Return the [X, Y] coordinate for the center point of the cell that contains the specified text.  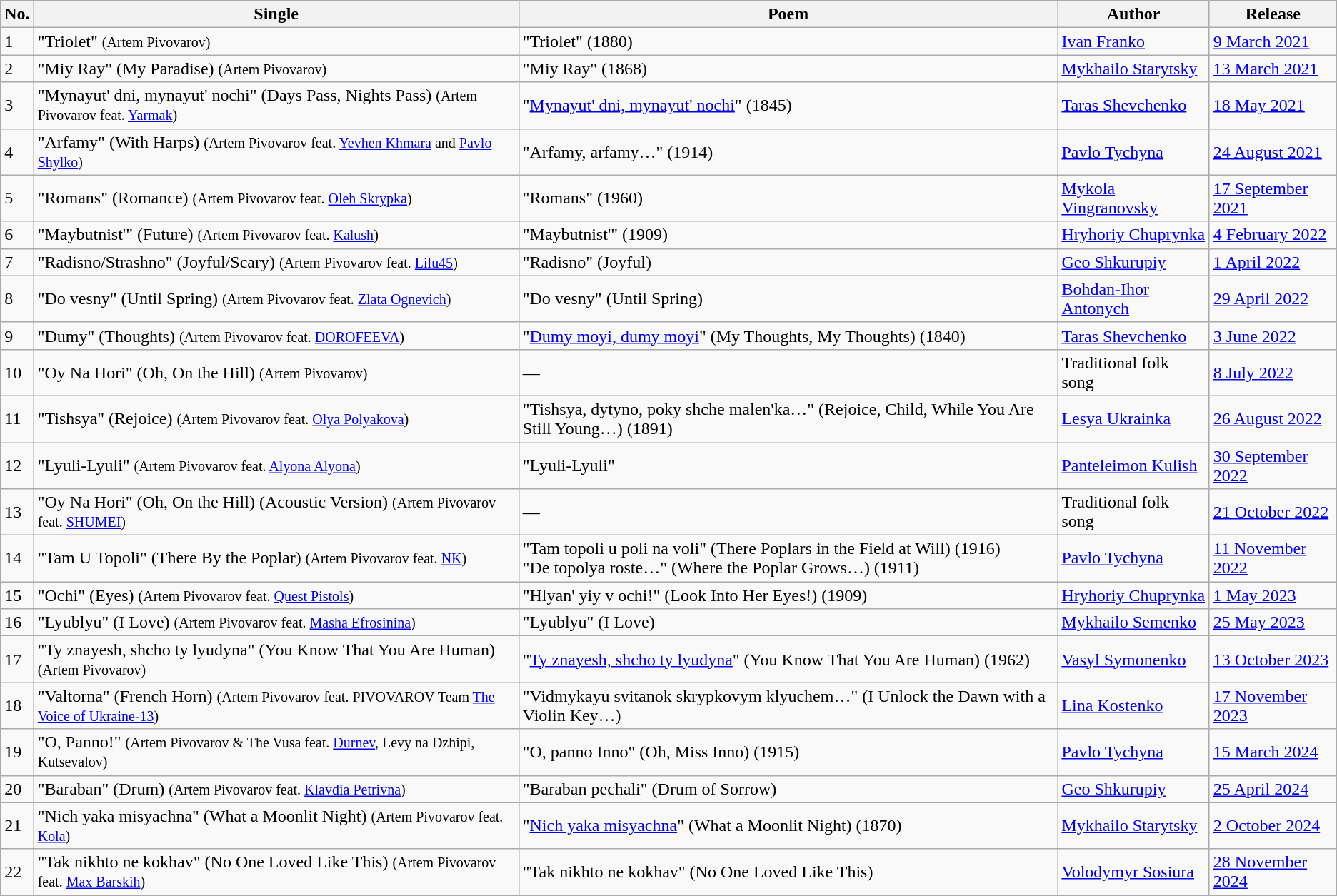
8 July 2022 [1273, 373]
"Tam U Topoli" (There By the Poplar) (Artem Pivovarov feat. NK) [276, 558]
21 [17, 825]
29 April 2022 [1273, 298]
"Do vesny" (Until Spring) [788, 298]
Poem [788, 14]
3 [17, 106]
"O, panno Inno" (Oh, Miss Inno) (1915) [788, 752]
13 October 2023 [1273, 660]
"Vidmykayu svitanok skrypkovym klyuchem…" (I Unlock the Dawn with a Violin Key…) [788, 705]
"Maybutnist'" (Future) (Artem Pivovarov feat. Kalush) [276, 235]
5 [17, 198]
8 [17, 298]
21 October 2022 [1273, 513]
"Maybutnist'" (1909) [788, 235]
Release [1273, 14]
20 [17, 789]
"Lyublyu" (I Love) [788, 623]
24 August 2021 [1273, 151]
"O, Panno!" (Artem Pivovarov & The Vusa feat. Durnev, Levy na Dzhipi, Kutsevalov) [276, 752]
13 [17, 513]
"Ochi" (Eyes) (Artem Pivovarov feat. Quest Pistols) [276, 595]
Lina Kostenko [1133, 705]
"Mynayut' dni, mynayut' nochi" (Days Pass, Nights Pass) (Artem Pivovarov feat. Yarmak) [276, 106]
9 [17, 336]
"Miy Ray" (1868) [788, 69]
4 February 2022 [1273, 235]
"Oy Na Hori" (Oh, On the Hill) (Acoustic Version) (Artem Pivovarov feat. SHUMEI) [276, 513]
"Valtorna" (French Horn) (Artem Pivovarov feat. PIVOVAROV Team The Voice of Ukraine-13) [276, 705]
2 [17, 69]
Mykola Vingranovsky [1133, 198]
Bohdan-Ihor Antonych [1133, 298]
18 [17, 705]
"Radisno" (Joyful) [788, 262]
25 April 2024 [1273, 789]
26 August 2022 [1273, 418]
1 April 2022 [1273, 262]
1 [17, 41]
Volodymyr Sosiura [1133, 872]
7 [17, 262]
17 November 2023 [1273, 705]
"Nich yaka misyachna" (What a Moonlit Night) (Artem Pivovarov feat. Kola) [276, 825]
"Tishsya, dytyno, poky shche malen'ka…" (Rejoice, Child, While You Are Still Young…) (1891) [788, 418]
"Baraban" (Drum) (Artem Pivovarov feat. Klavdia Petrivna) [276, 789]
Lesya Ukrainka [1133, 418]
18 May 2021 [1273, 106]
No. [17, 14]
Author [1133, 14]
"Lyublyu" (I Love) (Artem Pivovarov feat. Masha Efrosinina) [276, 623]
"Tam topoli u poli na voli" (There Poplars in the Field at Will) (1916)"De topolya roste…" (Where the Poplar Grows…) (1911) [788, 558]
22 [17, 872]
17 September 2021 [1273, 198]
"Arfamy" (With Harps) (Artem Pivovarov feat. Yevhen Khmara and Pavlo Shylko) [276, 151]
12 [17, 465]
"Radisno/Strashno" (Joyful/Scary) (Artem Pivovarov feat. Lilu45) [276, 262]
15 [17, 595]
2 October 2024 [1273, 825]
"Lyuli-Lyuli" [788, 465]
"Arfamy, arfamy…" (1914) [788, 151]
30 September 2022 [1273, 465]
"Do vesny" (Until Spring) (Artem Pivovarov feat. Zlata Ognevich) [276, 298]
"Romans" (1960) [788, 198]
Ivan Franko [1133, 41]
17 [17, 660]
Mykhailo Semenko [1133, 623]
"Tak nikhto ne kokhav" (No One Loved Like This) (Artem Pivovarov feat. Max Barskih) [276, 872]
"Triolet" (Artem Pivovarov) [276, 41]
14 [17, 558]
"Lyuli-Lyuli" (Artem Pivovarov feat. Alyona Alyona) [276, 465]
10 [17, 373]
"Romans" (Romance) (Artem Pivovarov feat. Oleh Skrypka) [276, 198]
"Ty znayesh, shcho ty lyudyna" (You Know That You Are Human) (1962) [788, 660]
"Dumy moyi, dumy moyi" (My Thoughts, My Thoughts) (1840) [788, 336]
19 [17, 752]
28 November 2024 [1273, 872]
1 May 2023 [1273, 595]
13 March 2021 [1273, 69]
4 [17, 151]
"Mynayut' dni, mynayut' nochi" (1845) [788, 106]
16 [17, 623]
Vasyl Symonenko [1133, 660]
"Tishsya" (Rejoice) (Artem Pivovarov feat. Olya Polyakova) [276, 418]
"Ty znayesh, shcho ty lyudyna" (You Know That You Are Human) (Artem Pivovarov) [276, 660]
11 November 2022 [1273, 558]
3 June 2022 [1273, 336]
"Triolet" (1880) [788, 41]
11 [17, 418]
"Tak nikhto ne kokhav" (No One Loved Like This) [788, 872]
15 March 2024 [1273, 752]
"Dumy" (Thoughts) (Artem Pivovarov feat. DOROFEEVA) [276, 336]
6 [17, 235]
"Baraban pechali" (Drum of Sorrow) [788, 789]
"Miy Ray" (My Paradise) (Artem Pivovarov) [276, 69]
Single [276, 14]
"Oy Na Hori" (Oh, On the Hill) (Artem Pivovarov) [276, 373]
"Nich yaka misyachna" (What a Moonlit Night) (1870) [788, 825]
Panteleimon Kulish [1133, 465]
9 March 2021 [1273, 41]
25 May 2023 [1273, 623]
"Hlyan' yiy v ochi!" (Look Into Her Eyes!) (1909) [788, 595]
